From the cell containing the given text, extract its center point as [x, y] coordinate. 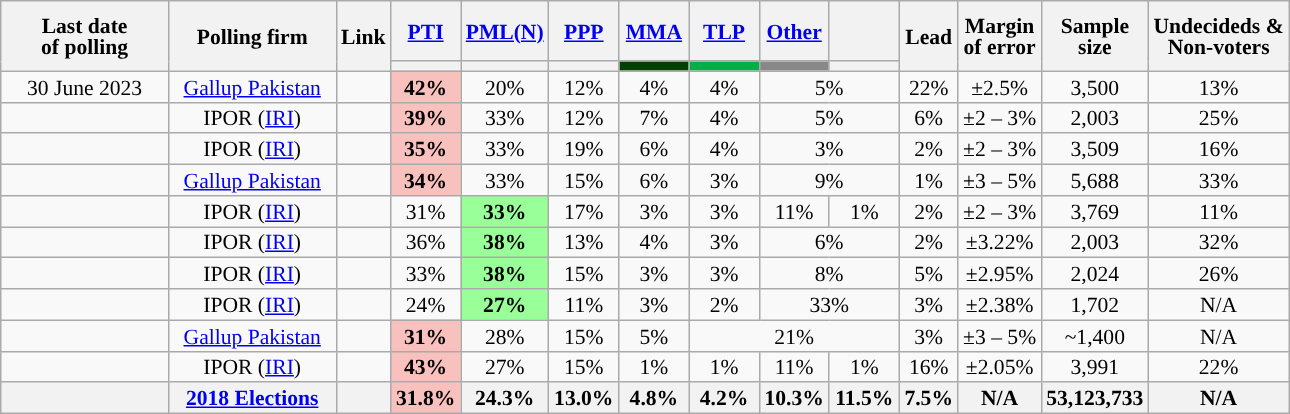
±2.5% [1000, 86]
13.0% [584, 398]
24.3% [505, 398]
Marginof error [1000, 36]
36% [426, 242]
11.5% [864, 398]
7% [654, 118]
±2.05% [1000, 366]
34% [426, 180]
25% [1218, 118]
3,991 [1094, 366]
19% [584, 150]
10.3% [794, 398]
26% [1218, 274]
24% [426, 304]
2018 Elections [252, 398]
Lead [928, 36]
35% [426, 150]
3,769 [1094, 212]
39% [426, 118]
43% [426, 366]
4.2% [724, 398]
5,688 [1094, 180]
8% [829, 274]
53,123,733 [1094, 398]
21% [794, 336]
32% [1218, 242]
20% [505, 86]
±3.22% [1000, 242]
Undecideds &Non-voters [1218, 36]
±2.38% [1000, 304]
9% [829, 180]
±2.95% [1000, 274]
2,024 [1094, 274]
4.8% [654, 398]
Other [794, 31]
PPP [584, 31]
30 June 2023 [85, 86]
3,509 [1094, 150]
1,702 [1094, 304]
28% [505, 336]
7.5% [928, 398]
Last dateof polling [85, 36]
3,500 [1094, 86]
TLP [724, 31]
PML(N) [505, 31]
PTI [426, 31]
~1,400 [1094, 336]
MMA [654, 31]
31.8% [426, 398]
Samplesize [1094, 36]
42% [426, 86]
Link [364, 36]
Polling firm [252, 36]
17% [584, 212]
